From the cell containing the given text, extract its center point as (X, Y) coordinate. 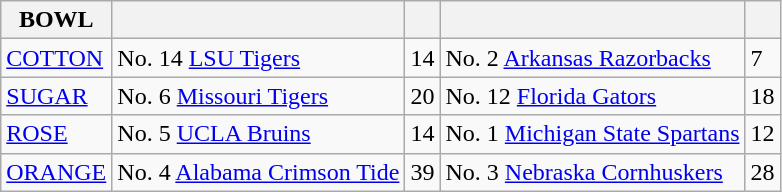
No. 12 Florida Gators (592, 96)
ROSE (56, 134)
No. 1 Michigan State Spartans (592, 134)
No. 4 Alabama Crimson Tide (258, 172)
7 (762, 58)
SUGAR (56, 96)
No. 5 UCLA Bruins (258, 134)
No. 14 LSU Tigers (258, 58)
20 (422, 96)
COTTON (56, 58)
ORANGE (56, 172)
No. 2 Arkansas Razorbacks (592, 58)
No. 6 Missouri Tigers (258, 96)
18 (762, 96)
12 (762, 134)
28 (762, 172)
BOWL (56, 20)
No. 3 Nebraska Cornhuskers (592, 172)
39 (422, 172)
